Pinpoint the cell where the given text exists, returning its (x, y) midpoint coordinate. 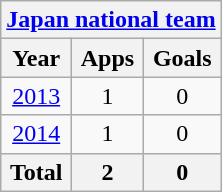
2014 (36, 134)
Goals (182, 58)
2013 (36, 96)
Apps (108, 58)
2 (108, 172)
Total (36, 172)
Year (36, 58)
Japan national team (111, 20)
